For the text-containing cell, return its midpoint in [x, y] coordinate format. 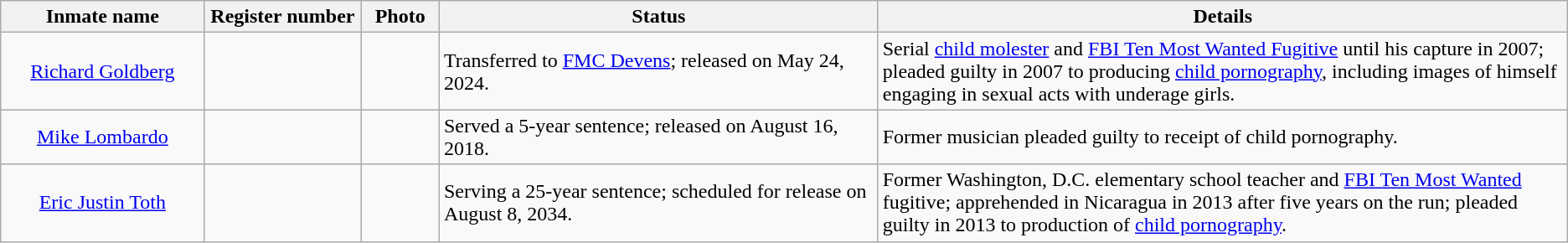
Inmate name [102, 17]
Serving a 25-year sentence; scheduled for release on August 8, 2034. [658, 203]
Richard Goldberg [102, 71]
Register number [283, 17]
Eric Justin Toth [102, 203]
Former musician pleaded guilty to receipt of child pornography. [1223, 137]
Status [658, 17]
Details [1223, 17]
Served a 5-year sentence; released on August 16, 2018. [658, 137]
Mike Lombardo [102, 137]
Transferred to FMC Devens; released on May 24, 2024. [658, 71]
Photo [400, 17]
